Return (X, Y) of the center of cell containing provided text 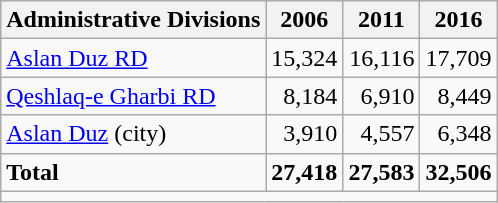
Aslan Duz (city) (134, 134)
32,506 (458, 172)
2011 (382, 20)
8,449 (458, 96)
3,910 (304, 134)
6,910 (382, 96)
4,557 (382, 134)
Administrative Divisions (134, 20)
2006 (304, 20)
8,184 (304, 96)
6,348 (458, 134)
27,583 (382, 172)
17,709 (458, 58)
15,324 (304, 58)
Aslan Duz RD (134, 58)
2016 (458, 20)
Total (134, 172)
27,418 (304, 172)
16,116 (382, 58)
Qeshlaq-e Gharbi RD (134, 96)
